Detect which cell encompasses the target text, then output its [X, Y] center coordinate. 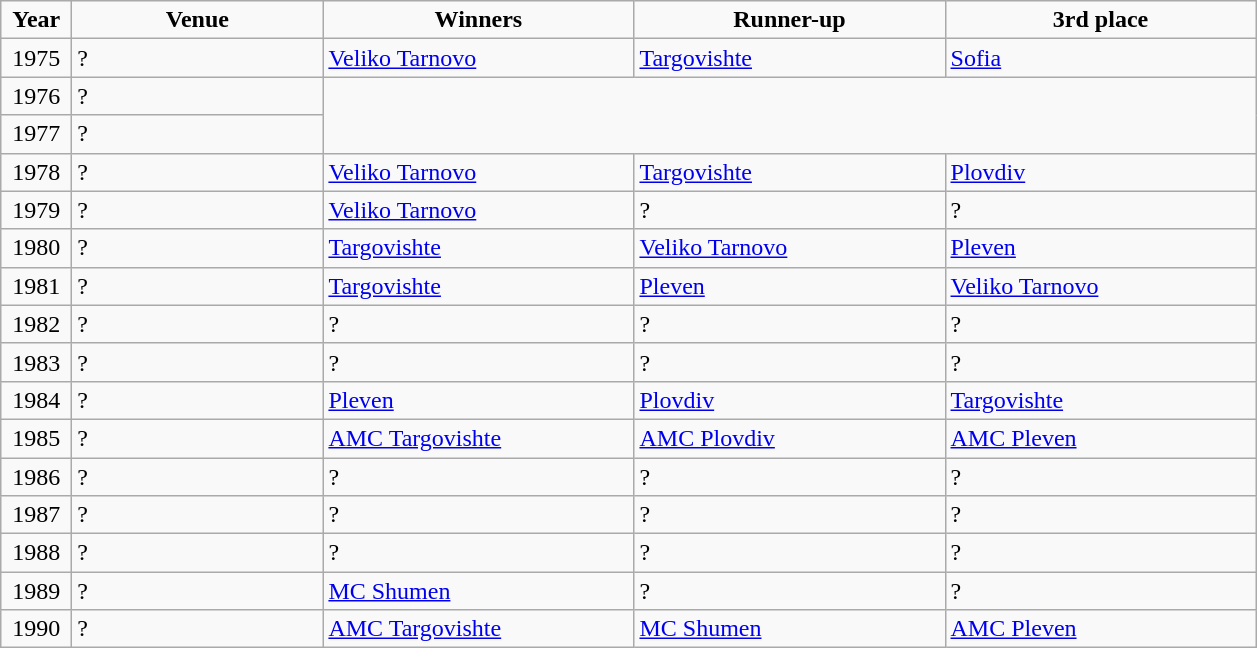
Year [36, 20]
1975 [36, 58]
1984 [36, 400]
1978 [36, 172]
Runner-up [790, 20]
Venue [198, 20]
Sofia [1100, 58]
1982 [36, 324]
1989 [36, 591]
1981 [36, 286]
1990 [36, 629]
1977 [36, 134]
1976 [36, 96]
1980 [36, 248]
AMC Plovdiv [790, 438]
1979 [36, 210]
1985 [36, 438]
1983 [36, 362]
Winners [478, 20]
1986 [36, 477]
3rd place [1100, 20]
1987 [36, 515]
1988 [36, 553]
